Locate the cell with the specified text and output its (x, y) center coordinate. 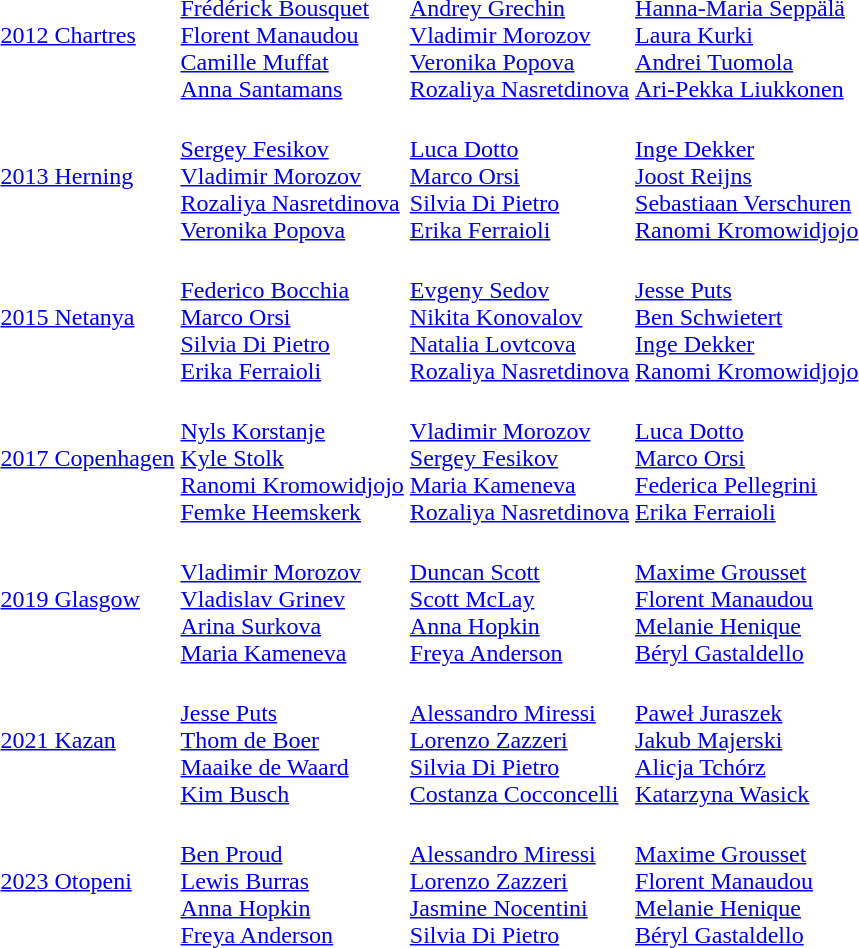
Jesse PutsThom de BoerMaaike de WaardKim Busch (292, 740)
Vladimir MorozovVladislav GrinevArina SurkovaMaria Kameneva (292, 599)
Nyls KorstanjeKyle StolkRanomi KromowidjojoFemke Heemskerk (292, 458)
Luca DottoMarco OrsiSilvia Di PietroErika Ferraioli (519, 176)
Vladimir MorozovSergey FesikovMaria KamenevaRozaliya Nasretdinova (519, 458)
Federico BocchiaMarco OrsiSilvia Di PietroErika Ferraioli (292, 317)
Alessandro MiressiLorenzo ZazzeriSilvia Di PietroCostanza Cocconcelli (519, 740)
Duncan ScottScott McLayAnna HopkinFreya Anderson (519, 599)
Sergey FesikovVladimir MorozovRozaliya NasretdinovaVeronika Popova (292, 176)
Evgeny SedovNikita KonovalovNatalia LovtcovaRozaliya Nasretdinova (519, 317)
